Return the (x, y) coordinate for the center point of the cell that contains the specified text.  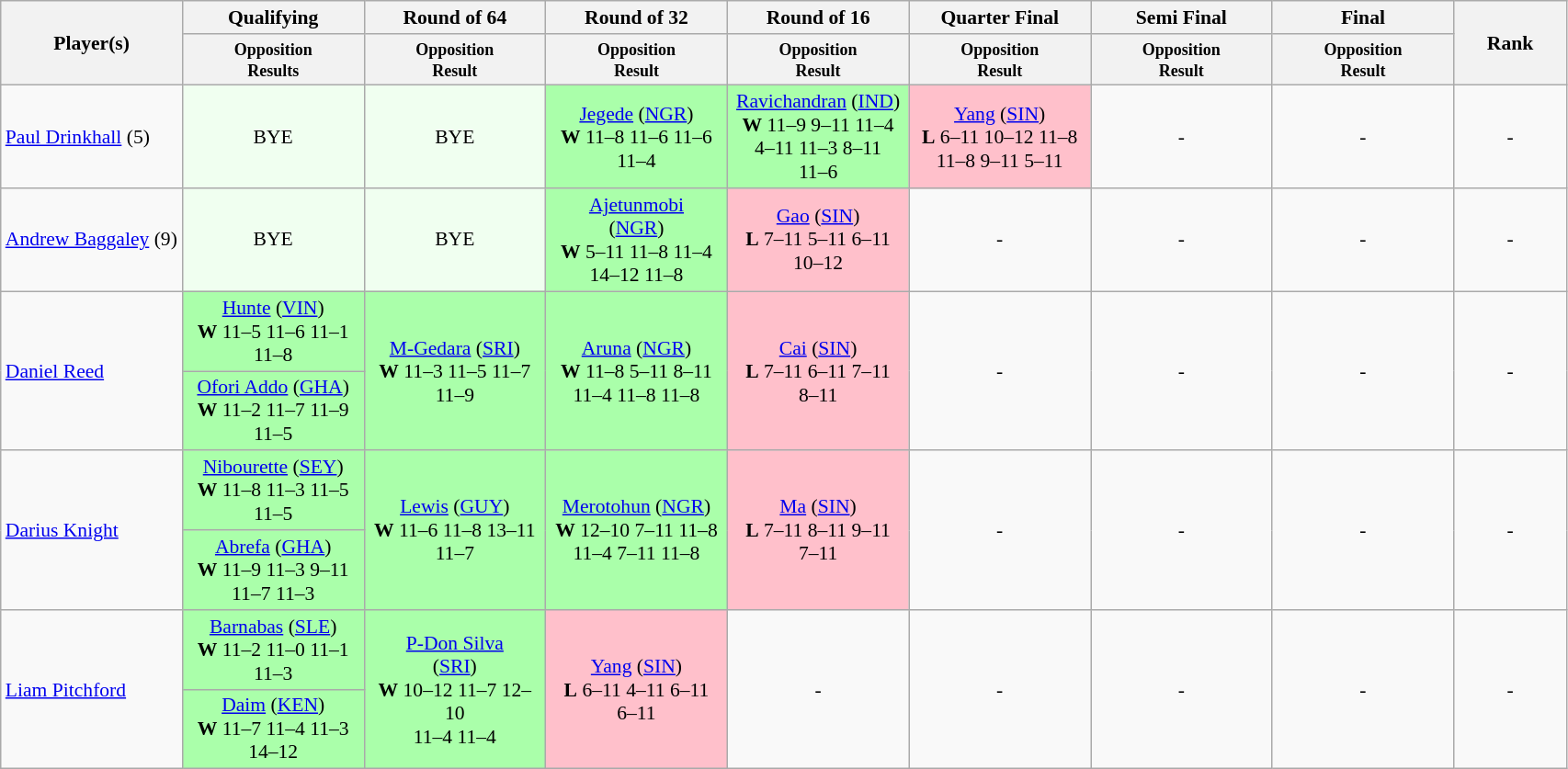
P-Don Silva(SRI)W 10–12 11–7 12–1011–4 11–4 (455, 689)
Yang (SIN)L 6–11 10–12 11–811–8 9–11 5–11 (1000, 137)
Merotohun (NGR)W 12–10 7–11 11–811–4 7–11 11–8 (637, 531)
Andrew Baggaley (9) (92, 240)
Aruna (NGR)W 11–8 5–11 8–1111–4 11–8 11–8 (637, 371)
Qualifying (273, 17)
Daniel Reed (92, 371)
Ajetunmobi(NGR)W 5–11 11–8 11–414–12 11–8 (637, 240)
Daim (KEN)W 11–7 11–4 11–314–12 (273, 729)
Lewis (GUY)W 11–6 11–8 13–1111–7 (455, 531)
Ma (SIN)L 7–11 8–11 9–117–11 (818, 531)
Round of 16 (818, 17)
Quarter Final (1000, 17)
Nibourette (SEY)W 11–8 11–3 11–511–5 (273, 491)
Semi Final (1181, 17)
Ofori Addo (GHA)W 11–2 11–7 11–911–5 (273, 412)
Round of 64 (455, 17)
Darius Knight (92, 531)
Round of 32 (637, 17)
Yang (SIN)L 6–11 4–11 6–116–11 (637, 689)
Cai (SIN)L 7–11 6–11 7–118–11 (818, 371)
Liam Pitchford (92, 689)
M-Gedara (SRI)W 11–3 11–5 11–711–9 (455, 371)
Hunte (VIN)W 11–5 11–6 11–111–8 (273, 331)
Ravichandran (IND)W 11–9 9–11 11–44–11 11–3 8–1111–6 (818, 137)
Final (1363, 17)
Abrefa (GHA)W 11–9 11–3 9–1111–7 11–3 (273, 570)
Rank (1511, 43)
Barnabas (SLE)W 11–2 11–0 11–111–3 (273, 650)
Gao (SIN)L 7–11 5–11 6–1110–12 (818, 240)
Jegede (NGR)W 11–8 11–6 11–611–4 (637, 137)
Paul Drinkhall (5) (92, 137)
Player(s) (92, 43)
OppositionResults (273, 60)
